Pinpoint the cell where the given text exists, returning its [X, Y] midpoint coordinate. 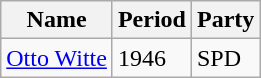
SPD [225, 58]
Period [152, 20]
Party [225, 20]
Name [57, 20]
Otto Witte [57, 58]
1946 [152, 58]
